Locate the cell with the specified text and output its [X, Y] center coordinate. 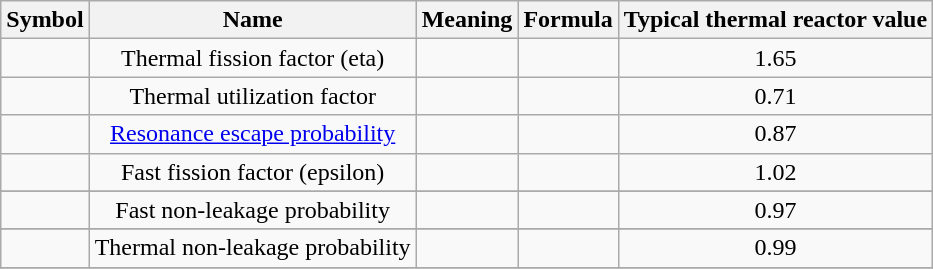
1.65 [775, 58]
Resonance escape probability [252, 134]
0.87 [775, 134]
Name [252, 20]
0.97 [775, 210]
0.99 [775, 248]
Typical thermal reactor value [775, 20]
Thermal fission factor (eta) [252, 58]
0.71 [775, 96]
Symbol [45, 20]
Thermal utilization factor [252, 96]
1.02 [775, 172]
Formula [568, 20]
Meaning [467, 20]
Thermal non-leakage probability [252, 248]
Fast non-leakage probability [252, 210]
Fast fission factor (epsilon) [252, 172]
